For the text-containing cell, return its midpoint in (X, Y) coordinate format. 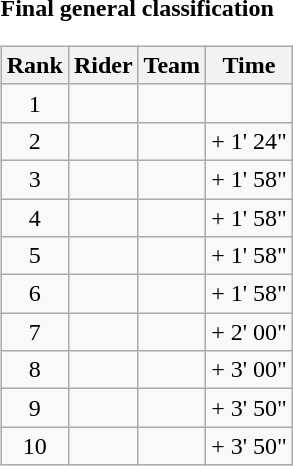
Rank (34, 65)
10 (34, 446)
7 (34, 332)
8 (34, 370)
1 (34, 103)
+ 3' 00" (250, 370)
6 (34, 294)
Team (172, 65)
+ 1' 24" (250, 141)
Rider (103, 65)
3 (34, 179)
Time (250, 65)
4 (34, 217)
9 (34, 408)
5 (34, 256)
2 (34, 141)
+ 2' 00" (250, 332)
